Provide the (X, Y) coordinate of the cell's center where the given text is located.  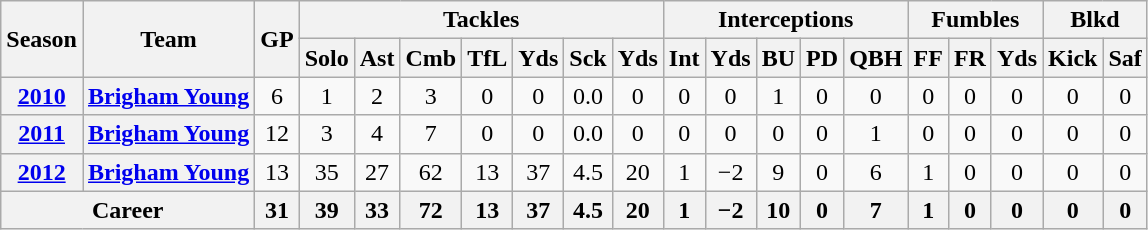
33 (377, 210)
4 (377, 134)
39 (326, 210)
2010 (42, 96)
27 (377, 172)
QBH (876, 58)
FR (970, 58)
TfL (488, 58)
Saf (1125, 58)
9 (778, 172)
2011 (42, 134)
Sck (588, 58)
Blkd (1096, 20)
Solo (326, 58)
Cmb (431, 58)
Tackles (481, 20)
Fumbles (976, 20)
Int (684, 58)
72 (431, 210)
62 (431, 172)
10 (778, 210)
PD (822, 58)
31 (277, 210)
Team (168, 39)
BU (778, 58)
Kick (1073, 58)
Ast (377, 58)
2 (377, 96)
Season (42, 39)
FF (928, 58)
12 (277, 134)
35 (326, 172)
GP (277, 39)
2012 (42, 172)
Career (128, 210)
Interceptions (786, 20)
